From the cell containing the given text, extract its center point as (x, y) coordinate. 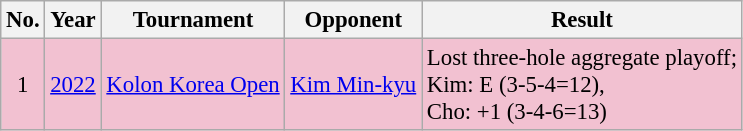
Kim Min-kyu (354, 85)
Lost three-hole aggregate playoff;Kim: E (3-5-4=12),Cho: +1 (3-4-6=13) (582, 85)
Result (582, 20)
No. (23, 20)
Kolon Korea Open (193, 85)
Year (73, 20)
Opponent (354, 20)
2022 (73, 85)
Tournament (193, 20)
1 (23, 85)
